Return the (x, y) coordinate for the center point of the cell that contains the specified text.  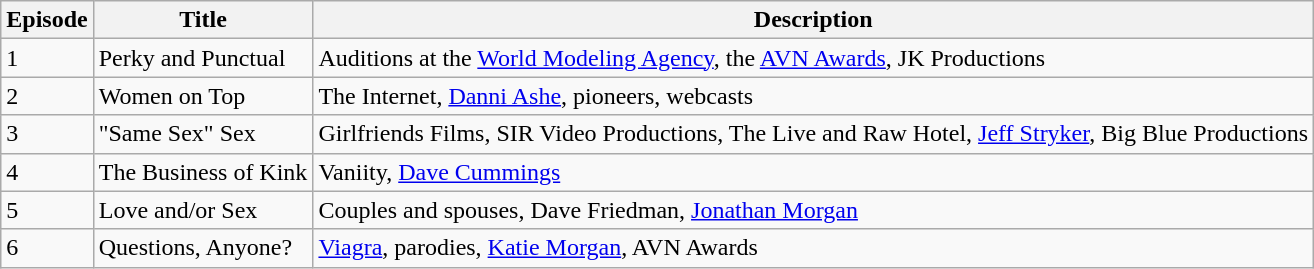
Questions, Anyone? (203, 248)
1 (47, 58)
The Business of Kink (203, 172)
The Internet, Danni Ashe, pioneers, webcasts (814, 96)
Love and/or Sex (203, 210)
3 (47, 134)
Perky and Punctual (203, 58)
Viagra, parodies, Katie Morgan, AVN Awards (814, 248)
Auditions at the World Modeling Agency, the AVN Awards, JK Productions (814, 58)
Girlfriends Films, SIR Video Productions, The Live and Raw Hotel, Jeff Stryker, Big Blue Productions (814, 134)
Women on Top (203, 96)
"Same Sex" Sex (203, 134)
Vaniity, Dave Cummings (814, 172)
Couples and spouses, Dave Friedman, Jonathan Morgan (814, 210)
Title (203, 20)
6 (47, 248)
2 (47, 96)
Description (814, 20)
4 (47, 172)
Episode (47, 20)
5 (47, 210)
